Provide the (x, y) coordinate of the cell's center where the given text is located.  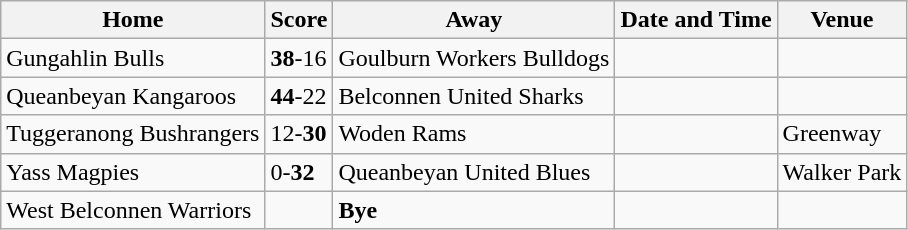
Queanbeyan United Blues (474, 172)
Goulburn Workers Bulldogs (474, 58)
38-16 (299, 58)
Woden Rams (474, 134)
Score (299, 20)
Date and Time (696, 20)
Tuggeranong Bushrangers (133, 134)
0-32 (299, 172)
Venue (842, 20)
Bye (474, 210)
12-30 (299, 134)
Greenway (842, 134)
Queanbeyan Kangaroos (133, 96)
Yass Magpies (133, 172)
West Belconnen Warriors (133, 210)
Gungahlin Bulls (133, 58)
Home (133, 20)
Walker Park (842, 172)
44-22 (299, 96)
Away (474, 20)
Belconnen United Sharks (474, 96)
